Determine the (x, y) coordinate at the center of the cell enclosing the given text.  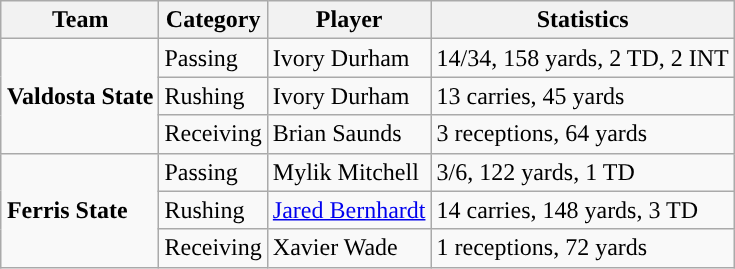
13 carries, 45 yards (582, 96)
3/6, 122 yards, 1 TD (582, 172)
Player (349, 20)
Team (80, 20)
Valdosta State (80, 96)
Jared Bernhardt (349, 210)
Mylik Mitchell (349, 172)
Brian Saunds (349, 134)
3 receptions, 64 yards (582, 134)
1 receptions, 72 yards (582, 248)
Xavier Wade (349, 248)
Ferris State (80, 210)
Category (213, 20)
Statistics (582, 20)
14/34, 158 yards, 2 TD, 2 INT (582, 58)
14 carries, 148 yards, 3 TD (582, 210)
